Return the (x, y) coordinate for the center point of the cell that contains the specified text.  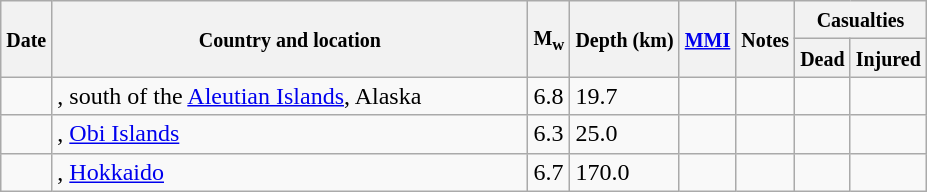
Date (26, 39)
, Hokkaido (290, 172)
Notes (766, 39)
Mw (549, 39)
Casualties (861, 20)
, Obi Islands (290, 134)
6.8 (549, 96)
MMI (708, 39)
25.0 (624, 134)
6.7 (549, 172)
6.3 (549, 134)
, south of the Aleutian Islands, Alaska (290, 96)
Country and location (290, 39)
Depth (km) (624, 39)
170.0 (624, 172)
Dead (823, 58)
19.7 (624, 96)
Injured (888, 58)
